From the cell containing the given text, extract its center point as (X, Y) coordinate. 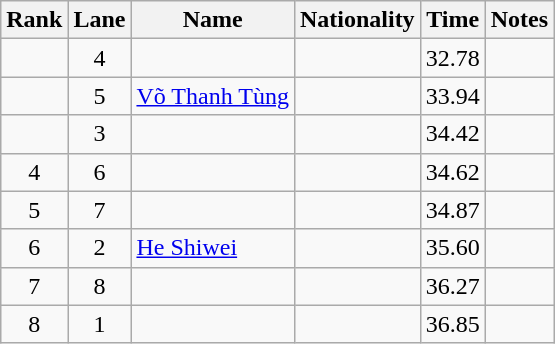
Time (452, 20)
Võ Thanh Tùng (213, 96)
32.78 (452, 58)
34.62 (452, 172)
Rank (34, 20)
2 (100, 248)
1 (100, 324)
3 (100, 134)
Nationality (357, 20)
34.87 (452, 210)
Lane (100, 20)
He Shiwei (213, 248)
Name (213, 20)
36.85 (452, 324)
Notes (519, 20)
36.27 (452, 286)
34.42 (452, 134)
33.94 (452, 96)
35.60 (452, 248)
